Scan for the cell matching the given text and deliver its (X, Y) coordinate at center. 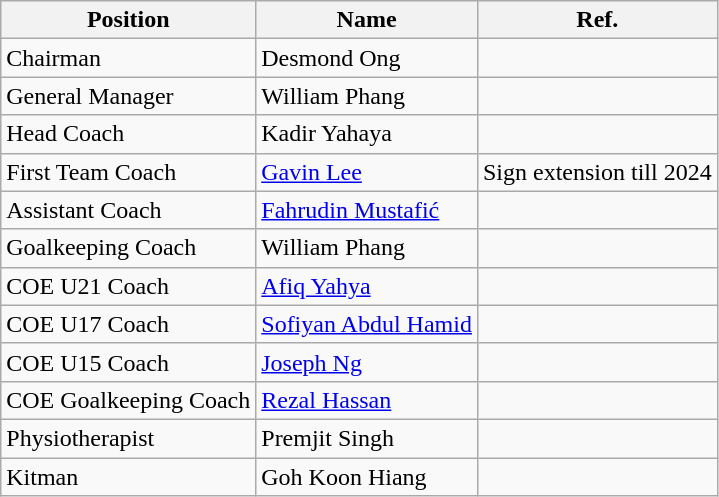
Premjit Singh (367, 438)
Goh Koon Hiang (367, 477)
Name (367, 20)
Ref. (597, 20)
Afiq Yahya (367, 286)
Goalkeeping Coach (128, 248)
COE U17 Coach (128, 324)
COE U15 Coach (128, 362)
Kitman (128, 477)
COE U21 Coach (128, 286)
Assistant Coach (128, 210)
General Manager (128, 96)
Fahrudin Mustafić (367, 210)
Desmond Ong (367, 58)
Sign extension till 2024 (597, 172)
Position (128, 20)
Head Coach (128, 134)
First Team Coach (128, 172)
Sofiyan Abdul Hamid (367, 324)
Kadir Yahaya (367, 134)
COE Goalkeeping Coach (128, 400)
Physiotherapist (128, 438)
Joseph Ng (367, 362)
Gavin Lee (367, 172)
Rezal Hassan (367, 400)
Chairman (128, 58)
